Extract the [x, y] coordinate from the center of the cell holding the provided text.  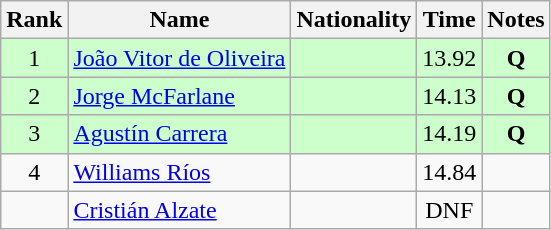
2 [34, 96]
João Vitor de Oliveira [180, 58]
Jorge McFarlane [180, 96]
Name [180, 20]
1 [34, 58]
Nationality [354, 20]
14.84 [450, 172]
Williams Ríos [180, 172]
4 [34, 172]
DNF [450, 210]
Rank [34, 20]
3 [34, 134]
Notes [516, 20]
14.13 [450, 96]
14.19 [450, 134]
Cristián Alzate [180, 210]
Time [450, 20]
Agustín Carrera [180, 134]
13.92 [450, 58]
